Output the (X, Y) coordinate of the center of the cell containing the given text.  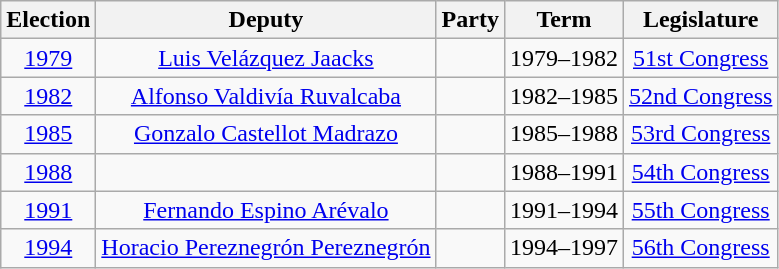
1994 (48, 248)
1991–1994 (564, 210)
Election (48, 20)
1985 (48, 134)
1991 (48, 210)
Gonzalo Castellot Madrazo (266, 134)
1979–1982 (564, 58)
Alfonso Valdivía Ruvalcaba (266, 96)
Luis Velázquez Jaacks (266, 58)
1988 (48, 172)
53rd Congress (700, 134)
Deputy (266, 20)
55th Congress (700, 210)
1988–1991 (564, 172)
Horacio Pereznegrón Pereznegrón (266, 248)
Term (564, 20)
Fernando Espino Arévalo (266, 210)
56th Congress (700, 248)
52nd Congress (700, 96)
1985–1988 (564, 134)
Party (470, 20)
51st Congress (700, 58)
1982–1985 (564, 96)
Legislature (700, 20)
1982 (48, 96)
1994–1997 (564, 248)
54th Congress (700, 172)
1979 (48, 58)
